Return [x, y] of the center of cell containing provided text 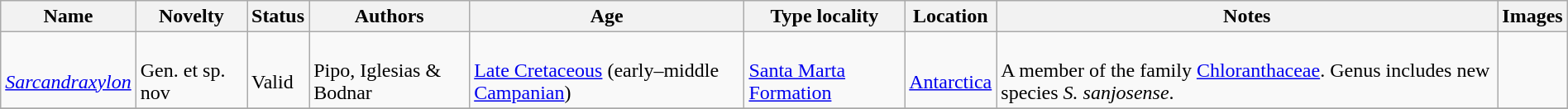
Images [1532, 17]
Novelty [191, 17]
Status [278, 17]
Age [607, 17]
Gen. et sp. nov [191, 70]
Antarctica [951, 70]
Valid [278, 70]
A member of the family Chloranthaceae. Genus includes new species S. sanjosense. [1247, 70]
Type locality [825, 17]
Notes [1247, 17]
Pipo, Iglesias & Bodnar [390, 70]
Location [951, 17]
Name [68, 17]
Late Cretaceous (early–middle Campanian) [607, 70]
Santa Marta Formation [825, 70]
Authors [390, 17]
Sarcandraxylon [68, 70]
